For the text-containing cell, return its midpoint in [x, y] coordinate format. 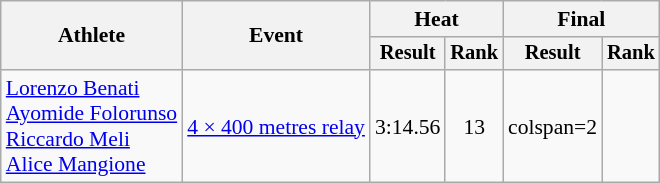
3:14.56 [408, 126]
Event [276, 36]
Lorenzo BenatiAyomide FolorunsoRiccardo MeliAlice Mangione [92, 126]
Athlete [92, 36]
colspan=2 [552, 126]
13 [474, 126]
Final [582, 19]
4 × 400 metres relay [276, 126]
Heat [436, 19]
